Find where the given text appears and provide that cell's center as [x, y] coordinate. 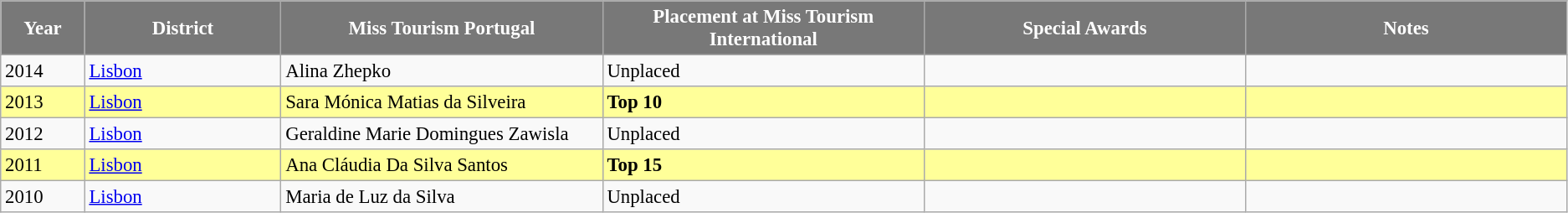
2013 [43, 102]
Maria de Luz da Silva [442, 197]
Alina Zhepko [442, 71]
Miss Tourism Portugal [442, 29]
Top 10 [763, 102]
2010 [43, 197]
Year [43, 29]
District [182, 29]
Notes [1406, 29]
2014 [43, 71]
Special Awards [1084, 29]
Ana Cláudia Da Silva Santos [442, 165]
2012 [43, 134]
Geraldine Marie Domingues Zawisla [442, 134]
2011 [43, 165]
Top 15 [763, 165]
Sara Mónica Matias da Silveira [442, 102]
Placement at Miss Tourism International [763, 29]
